Scan for the cell matching the given text and deliver its [x, y] coordinate at center. 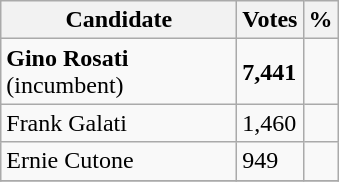
Frank Galati [119, 123]
Gino Rosati (incumbent) [119, 72]
Ernie Cutone [119, 161]
Candidate [119, 20]
% [320, 20]
7,441 [270, 72]
Votes [270, 20]
949 [270, 161]
1,460 [270, 123]
